Output the (x, y) coordinate of the center of the cell containing the given text.  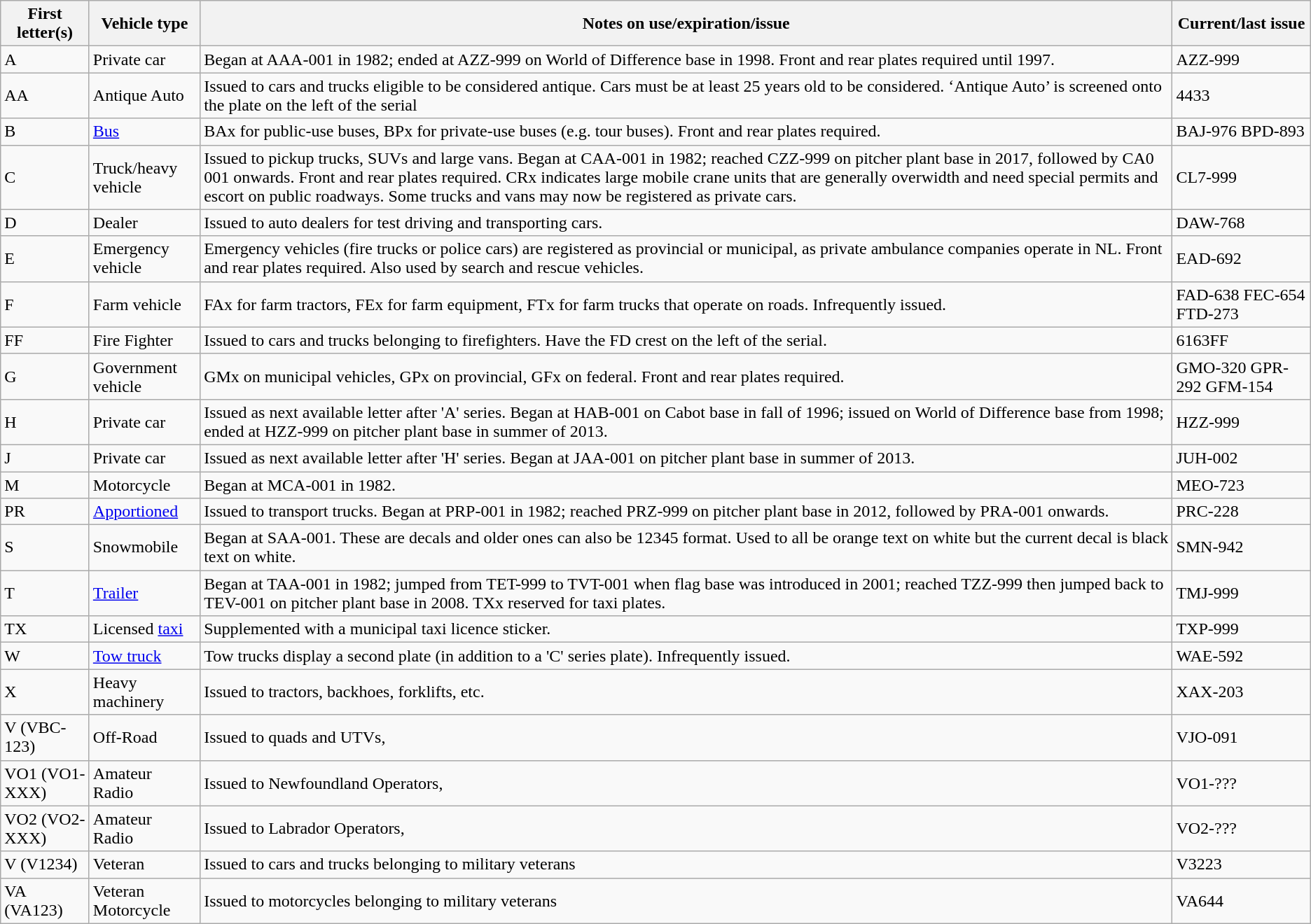
S (45, 547)
VO2-??? (1241, 829)
Apportioned (144, 512)
AZZ-999 (1241, 59)
VA (VA123) (45, 900)
Truck/heavy vehicle (144, 177)
Began at MCA-001 in 1982. (686, 485)
AA (45, 95)
V3223 (1241, 864)
PRC-228 (1241, 512)
E (45, 259)
Issued to quads and UTVs, (686, 738)
Issued to tractors, backhoes, forklifts, etc. (686, 692)
J (45, 458)
Began at AAA-001 in 1982; ended at AZZ-999 on World of Difference base in 1998. Front and rear plates required until 1997. (686, 59)
A (45, 59)
H (45, 421)
TX (45, 629)
HZZ-999 (1241, 421)
Fire Fighter (144, 340)
MEO-723 (1241, 485)
PR (45, 512)
Issued as next available letter after 'H' series. Began at JAA-001 on pitcher plant base in summer of 2013. (686, 458)
CL7-999 (1241, 177)
First letter(s) (45, 24)
Antique Auto (144, 95)
FAx for farm tractors, FEx for farm equipment, FTx for farm trucks that operate on roads. Infrequently issued. (686, 304)
Heavy machinery (144, 692)
DAW-768 (1241, 223)
TMJ-999 (1241, 594)
Issued to auto dealers for test driving and transporting cars. (686, 223)
SMN-942 (1241, 547)
Government vehicle (144, 377)
TXP-999 (1241, 629)
Current/last issue (1241, 24)
Issued to Labrador Operators, (686, 829)
X (45, 692)
JUH-002 (1241, 458)
Farm vehicle (144, 304)
VO2 (VO2-XXX) (45, 829)
GMx on municipal vehicles, GPx on provincial, GFx on federal. Front and rear plates required. (686, 377)
Notes on use/expiration/issue (686, 24)
G (45, 377)
FF (45, 340)
Issued to cars and trucks belonging to firefighters. Have the FD crest on the left of the serial. (686, 340)
Bus (144, 132)
Issued to motorcycles belonging to military veterans (686, 900)
4433 (1241, 95)
Off-Road (144, 738)
Vehicle type (144, 24)
VO1 (VO1-XXX) (45, 783)
Issued to transport trucks. Began at PRP-001 in 1982; reached PRZ-999 on pitcher plant base in 2012, followed by PRA-001 onwards. (686, 512)
T (45, 594)
WAE-592 (1241, 656)
W (45, 656)
BAx for public-use buses, BPx for private-use buses (e.g. tour buses). Front and rear plates required. (686, 132)
Motorcycle (144, 485)
F (45, 304)
V (V1234) (45, 864)
Trailer (144, 594)
Licensed taxi (144, 629)
VO1-??? (1241, 783)
VA644 (1241, 900)
Issued to cars and trucks belonging to military veterans (686, 864)
D (45, 223)
GMO-320 GPR-292 GFM-154 (1241, 377)
BAJ-976 BPD-893 (1241, 132)
Dealer (144, 223)
Snowmobile (144, 547)
6163FF (1241, 340)
V (VBC-123) (45, 738)
Tow trucks display a second plate (in addition to a 'C' series plate). Infrequently issued. (686, 656)
B (45, 132)
Tow truck (144, 656)
VJO-091 (1241, 738)
M (45, 485)
Supplemented with a municipal taxi licence sticker. (686, 629)
Issued to Newfoundland Operators, (686, 783)
FAD-638 FEC-654 FTD-273 (1241, 304)
EAD-692 (1241, 259)
Veteran Motorcycle (144, 900)
Veteran (144, 864)
C (45, 177)
XAX-203 (1241, 692)
Emergency vehicle (144, 259)
